Determine the (x, y) coordinate at the center of the cell enclosing the given text.  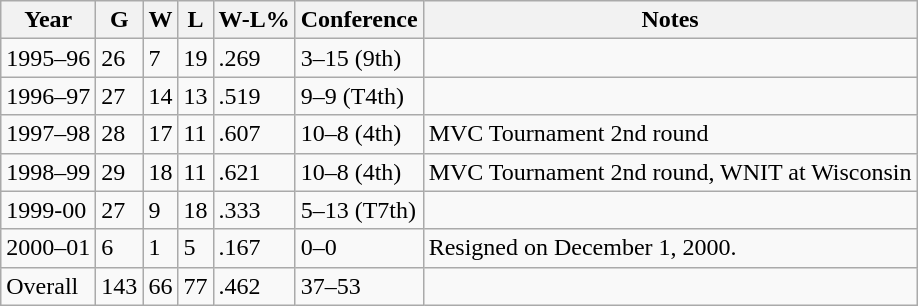
.519 (254, 96)
14 (160, 96)
.621 (254, 172)
37–53 (359, 286)
5 (196, 248)
77 (196, 286)
3–15 (9th) (359, 58)
1996–97 (48, 96)
2000–01 (48, 248)
.167 (254, 248)
1997–98 (48, 134)
W-L% (254, 20)
7 (160, 58)
Notes (670, 20)
W (160, 20)
MVC Tournament 2nd round (670, 134)
28 (120, 134)
29 (120, 172)
G (120, 20)
Overall (48, 286)
0–0 (359, 248)
.462 (254, 286)
1995–96 (48, 58)
1 (160, 248)
.269 (254, 58)
19 (196, 58)
Year (48, 20)
.607 (254, 134)
5–13 (T7th) (359, 210)
17 (160, 134)
66 (160, 286)
9 (160, 210)
1998–99 (48, 172)
Conference (359, 20)
1999-00 (48, 210)
13 (196, 96)
6 (120, 248)
.333 (254, 210)
9–9 (T4th) (359, 96)
26 (120, 58)
Resigned on December 1, 2000. (670, 248)
L (196, 20)
MVC Tournament 2nd round, WNIT at Wisconsin (670, 172)
143 (120, 286)
